For the text-containing cell, return its midpoint in (X, Y) coordinate format. 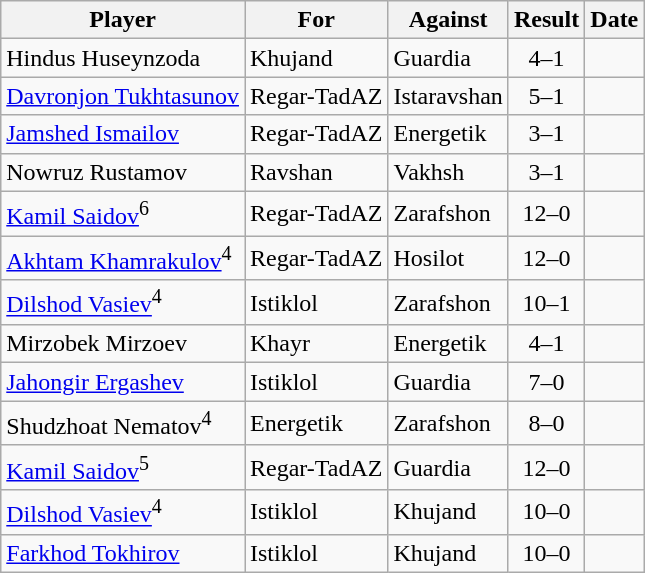
Against (448, 20)
Nowruz Rustamov (123, 172)
Hosilot (448, 258)
Vakhsh (448, 172)
Farkhod Tokhirov (123, 554)
Akhtam Khamrakulov4 (123, 258)
8–0 (546, 424)
For (316, 20)
Davronjon Tukhtasunov (123, 96)
Shudzhoat Nematov4 (123, 424)
Mirzobek Mirzoev (123, 344)
Jamshed Ismailov (123, 134)
Kamil Saidov5 (123, 468)
Date (614, 20)
7–0 (546, 382)
Khayr (316, 344)
5–1 (546, 96)
Hindus Huseynzoda (123, 58)
Jahongir Ergashev (123, 382)
Ravshan (316, 172)
Result (546, 20)
Istaravshan (448, 96)
Player (123, 20)
10–1 (546, 302)
Kamil Saidov6 (123, 214)
